Determine the [x, y] coordinate at the center of the cell enclosing the given text.  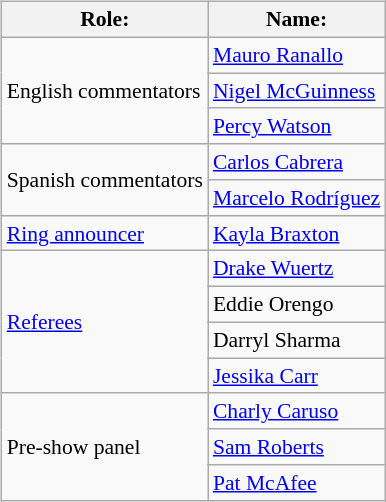
Role: [105, 20]
Name: [296, 20]
English commentators [105, 90]
Carlos Cabrera [296, 162]
Darryl Sharma [296, 340]
Charly Caruso [296, 411]
Jessika Carr [296, 376]
Referees [105, 322]
Percy Watson [296, 126]
Spanish commentators [105, 180]
Ring announcer [105, 233]
Pre-show panel [105, 446]
Nigel McGuinness [296, 91]
Pat McAfee [296, 483]
Mauro Ranallo [296, 55]
Sam Roberts [296, 447]
Kayla Braxton [296, 233]
Drake Wuertz [296, 269]
Marcelo Rodríguez [296, 198]
Eddie Orengo [296, 305]
